Locate the cell with the specified text and output its [X, Y] center coordinate. 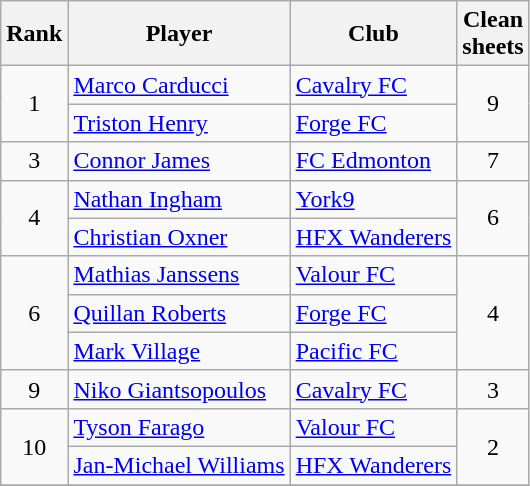
Triston Henry [179, 123]
Pacific FC [374, 351]
Niko Giantsopoulos [179, 389]
Connor James [179, 161]
Christian Oxner [179, 237]
FC Edmonton [374, 161]
1 [34, 104]
Nathan Ingham [179, 199]
York9 [374, 199]
Mathias Janssens [179, 275]
Marco Carducci [179, 85]
Jan-Michael Williams [179, 465]
10 [34, 446]
Quillan Roberts [179, 313]
Tyson Farago [179, 427]
Mark Village [179, 351]
Player [179, 34]
Cleansheets [493, 34]
Club [374, 34]
2 [493, 446]
Rank [34, 34]
7 [493, 161]
